Output the [X, Y] coordinate of the center of the cell containing the given text.  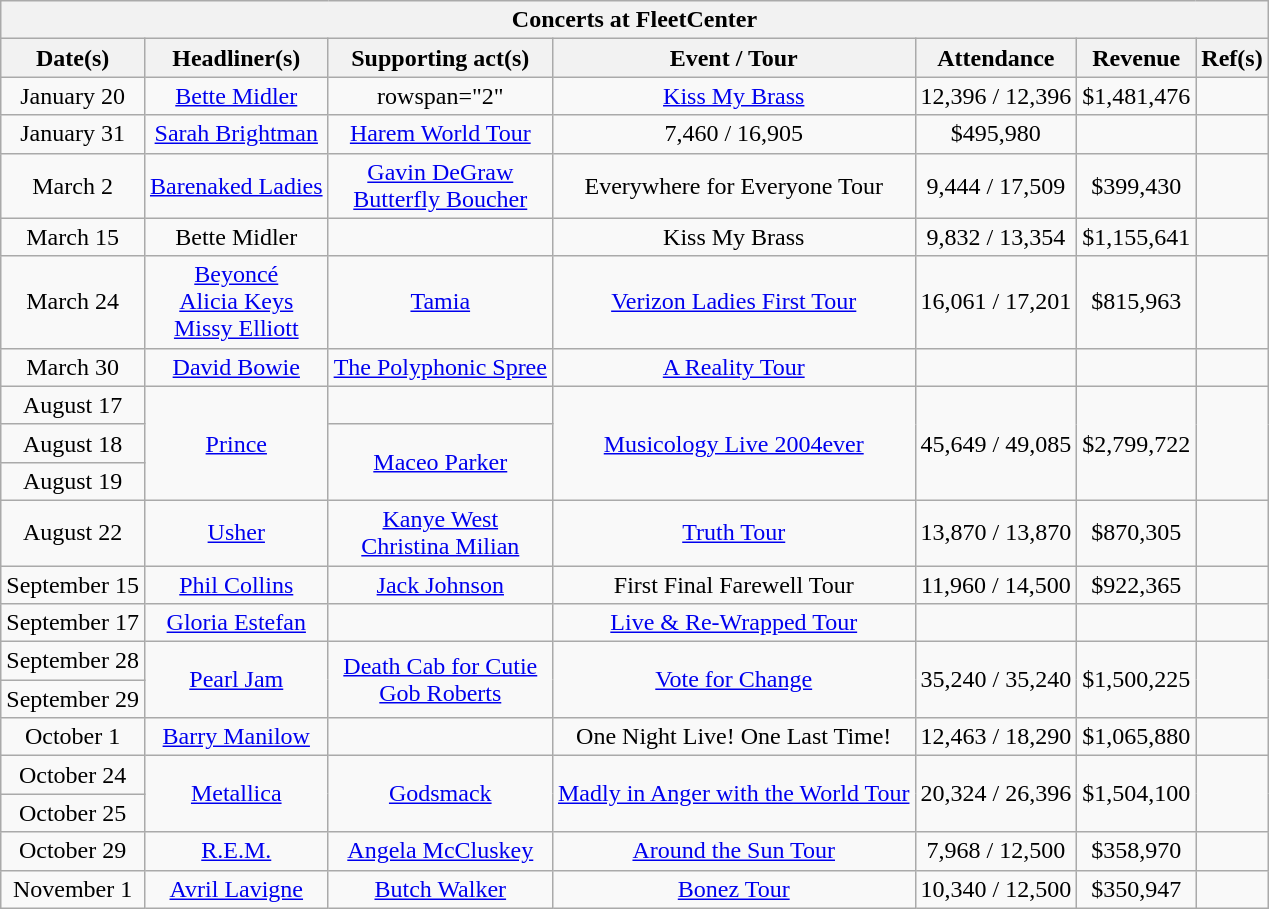
$870,305 [1136, 532]
$1,065,880 [1136, 737]
Concerts at FleetCenter [634, 20]
Prince [236, 443]
March 15 [73, 237]
March 24 [73, 302]
rowspan="2" [440, 96]
September 29 [73, 699]
Angela McCluskey [440, 851]
13,870 / 13,870 [996, 532]
Godsmack [440, 794]
Supporting act(s) [440, 58]
$922,365 [1136, 585]
Date(s) [73, 58]
October 24 [73, 775]
Barenaked Ladies [236, 186]
11,960 / 14,500 [996, 585]
Live & Re-Wrapped Tour [734, 623]
Gavin DeGrawButterfly Boucher [440, 186]
One Night Live! One Last Time! [734, 737]
12,396 / 12,396 [996, 96]
16,061 / 17,201 [996, 302]
A Reality Tour [734, 367]
Around the Sun Tour [734, 851]
R.E.M. [236, 851]
Headliner(s) [236, 58]
$1,481,476 [1136, 96]
Maceo Parker [440, 462]
45,649 / 49,085 [996, 443]
$1,500,225 [1136, 680]
August 18 [73, 443]
January 31 [73, 134]
Sarah Brightman [236, 134]
Bonez Tour [734, 889]
March 30 [73, 367]
10,340 / 12,500 [996, 889]
Attendance [996, 58]
August 22 [73, 532]
$2,799,722 [1136, 443]
Ref(s) [1232, 58]
Phil Collins [236, 585]
October 29 [73, 851]
$495,980 [996, 134]
9,444 / 17,509 [996, 186]
October 1 [73, 737]
March 2 [73, 186]
Vote for Change [734, 680]
August 19 [73, 481]
September 28 [73, 661]
35,240 / 35,240 [996, 680]
Verizon Ladies First Tour [734, 302]
$815,963 [1136, 302]
7,968 / 12,500 [996, 851]
Madly in Anger with the World Tour [734, 794]
David Bowie [236, 367]
Truth Tour [734, 532]
BeyoncéAlicia KeysMissy Elliott [236, 302]
9,832 / 13,354 [996, 237]
$350,947 [1136, 889]
October 25 [73, 813]
Gloria Estefan [236, 623]
Barry Manilow [236, 737]
August 17 [73, 405]
Avril Lavigne [236, 889]
January 20 [73, 96]
September 17 [73, 623]
12,463 / 18,290 [996, 737]
Kanye WestChristina Milian [440, 532]
Metallica [236, 794]
Death Cab for CutieGob Roberts [440, 680]
Musicology Live 2004ever [734, 443]
November 1 [73, 889]
Event / Tour [734, 58]
Pearl Jam [236, 680]
$358,970 [1136, 851]
Butch Walker [440, 889]
$1,155,641 [1136, 237]
Tamia [440, 302]
20,324 / 26,396 [996, 794]
$399,430 [1136, 186]
Harem World Tour [440, 134]
The Polyphonic Spree [440, 367]
Everywhere for Everyone Tour [734, 186]
Usher [236, 532]
$1,504,100 [1136, 794]
First Final Farewell Tour [734, 585]
Jack Johnson [440, 585]
7,460 / 16,905 [734, 134]
Revenue [1136, 58]
September 15 [73, 585]
